Extract the (X, Y) coordinate from the center of the cell holding the provided text.  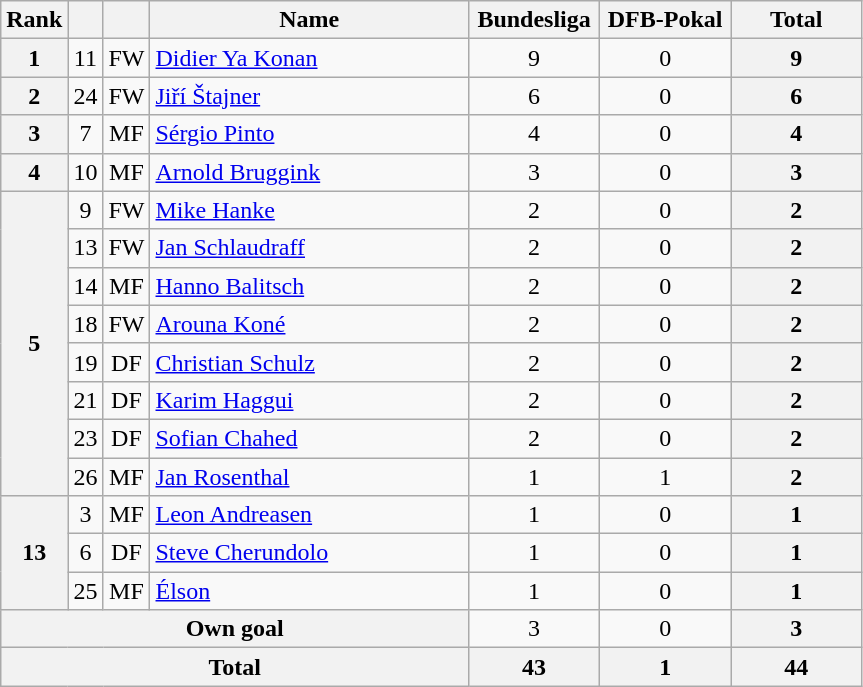
Jan Rosenthal (310, 477)
Rank (34, 20)
Name (310, 20)
Arnold Bruggink (310, 172)
5 (34, 343)
21 (86, 400)
Christian Schulz (310, 362)
Mike Hanke (310, 210)
Jan Schlaudraff (310, 248)
43 (534, 667)
Bundesliga (534, 20)
Didier Ya Konan (310, 58)
18 (86, 324)
11 (86, 58)
19 (86, 362)
10 (86, 172)
Élson (310, 591)
24 (86, 96)
Steve Cherundolo (310, 553)
DFB-Pokal (666, 20)
7 (86, 134)
44 (796, 667)
Hanno Balitsch (310, 286)
23 (86, 438)
25 (86, 591)
Sofian Chahed (310, 438)
Own goal (235, 629)
Sérgio Pinto (310, 134)
Arouna Koné (310, 324)
Karim Haggui (310, 400)
Leon Andreasen (310, 515)
Jiří Štajner (310, 96)
14 (86, 286)
26 (86, 477)
